For the text-containing cell, return its midpoint in (X, Y) coordinate format. 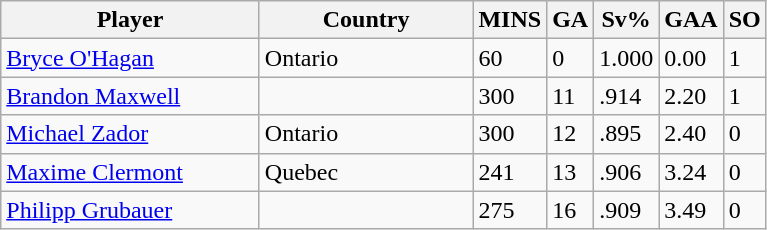
3.49 (691, 210)
.906 (626, 172)
Country (366, 20)
Michael Zador (130, 134)
0.00 (691, 58)
12 (570, 134)
Maxime Clermont (130, 172)
Quebec (366, 172)
3.24 (691, 172)
11 (570, 96)
275 (510, 210)
SO (744, 20)
60 (510, 58)
1.000 (626, 58)
Brandon Maxwell (130, 96)
Bryce O'Hagan (130, 58)
.914 (626, 96)
2.40 (691, 134)
GAA (691, 20)
16 (570, 210)
MINS (510, 20)
Philipp Grubauer (130, 210)
2.20 (691, 96)
241 (510, 172)
GA (570, 20)
.909 (626, 210)
Sv% (626, 20)
.895 (626, 134)
13 (570, 172)
Player (130, 20)
